Determine the (x, y) coordinate at the center of the cell enclosing the given text.  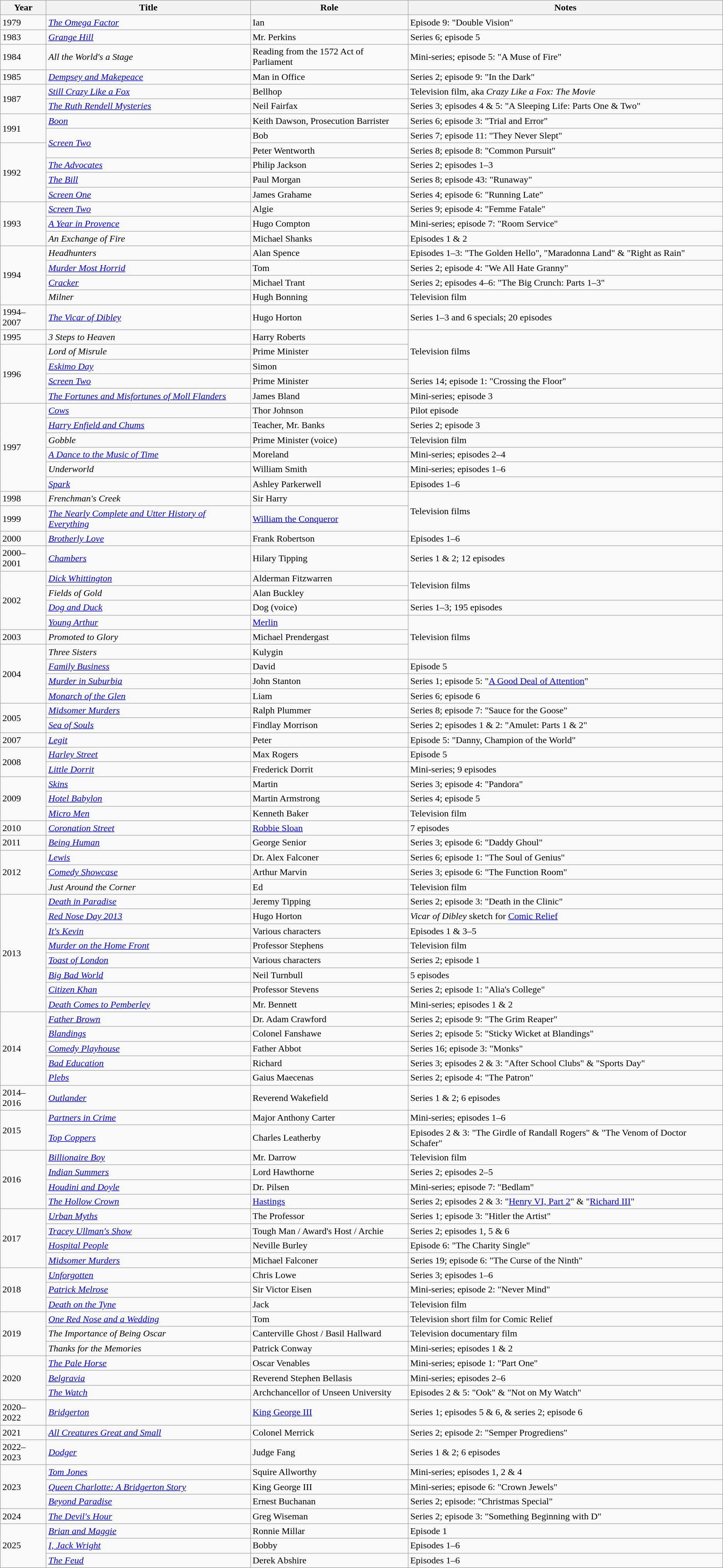
The Fortunes and Misfortunes of Moll Flanders (148, 396)
Ashley Parkerwell (329, 484)
Little Dorrit (148, 769)
The Nearly Complete and Utter History of Everything (148, 519)
One Red Nose and a Wedding (148, 1319)
Series 1; episodes 5 & 6, & series 2; episode 6 (565, 1412)
2018 (23, 1290)
Three Sisters (148, 652)
Tough Man / Award's Host / Archie (329, 1231)
Comedy Playhouse (148, 1048)
Still Crazy Like a Fox (148, 91)
James Bland (329, 396)
The Ruth Rendell Mysteries (148, 106)
Outlander (148, 1098)
2022–2023 (23, 1452)
Hotel Babylon (148, 799)
1995 (23, 337)
Series 16; episode 3: "Monks" (565, 1048)
Blandings (148, 1034)
Grange Hill (148, 37)
Television film, aka Crazy Like a Fox: The Movie (565, 91)
Series 3; episodes 4 & 5: "A Sleeping Life: Parts One & Two" (565, 106)
2008 (23, 762)
Series 1–3 and 6 specials; 20 episodes (565, 317)
Thor Johnson (329, 410)
Frenchman's Creek (148, 499)
Hugo Compton (329, 224)
Series 2; episode 4: "We All Hate Granny" (565, 268)
Title (148, 8)
All Creatures Great and Small (148, 1433)
William Smith (329, 469)
Series 7; episode 11: "They Never Slept" (565, 135)
Simon (329, 366)
Series 1–3; 195 episodes (565, 608)
Harry Roberts (329, 337)
Skins (148, 784)
Year (23, 8)
2010 (23, 828)
Brotherly Love (148, 538)
Death in Paradise (148, 901)
Martin (329, 784)
Series 8; episode 8: "Common Pursuit" (565, 150)
Hilary Tipping (329, 558)
The Devil's Hour (148, 1516)
James Grahame (329, 194)
Series 2; episodes 4–6: "The Big Crunch: Parts 1–3" (565, 283)
Oscar Venables (329, 1363)
Chambers (148, 558)
2024 (23, 1516)
Series 2; episodes 2 & 3: "Henry VI, Part 2" & "Richard III" (565, 1202)
Lord Hawthorne (329, 1172)
Bridgerton (148, 1412)
2009 (23, 799)
Being Human (148, 843)
Just Around the Corner (148, 887)
Series 14; episode 1: "Crossing the Floor" (565, 381)
Series 3; episode 6: "Daddy Ghoul" (565, 843)
Series 2; episode 1: "Alia's College" (565, 990)
Belgravia (148, 1378)
Mini-series; episodes 2–6 (565, 1378)
Richard (329, 1063)
Ed (329, 887)
Colonel Merrick (329, 1433)
Jeremy Tipping (329, 901)
Professor Stephens (329, 946)
Television short film for Comic Relief (565, 1319)
Micro Men (148, 813)
Patrick Conway (329, 1348)
Headhunters (148, 253)
Red Nose Day 2013 (148, 916)
Plebs (148, 1078)
Series 6; episode 6 (565, 696)
Chris Lowe (329, 1275)
2014 (23, 1048)
Television documentary film (565, 1334)
Mini-series; episode 1: "Part One" (565, 1363)
Episodes 1 & 2 (565, 239)
Episodes 2 & 5: "Ook" & "Not on My Watch" (565, 1392)
Kulygin (329, 652)
2020–2022 (23, 1412)
Dodger (148, 1452)
Notes (565, 8)
The Professor (329, 1216)
Michael Prendergast (329, 637)
2012 (23, 872)
Man in Office (329, 77)
I, Jack Wright (148, 1546)
Major Anthony Carter (329, 1118)
Episodes 1–3: "The Golden Hello", "Maradonna Land" & "Right as Rain" (565, 253)
2000 (23, 538)
Episode 9: "Double Vision" (565, 22)
Urban Myths (148, 1216)
Dog (voice) (329, 608)
2016 (23, 1179)
2015 (23, 1130)
Keith Dawson, Prosecution Barrister (329, 121)
2004 (23, 674)
William the Conqueror (329, 519)
2020 (23, 1378)
Series 6; episode 1: "The Soul of Genius" (565, 857)
Fields of Gold (148, 593)
Derek Abshire (329, 1560)
Lord of Misrule (148, 352)
2017 (23, 1238)
Role (329, 8)
Billionaire Boy (148, 1157)
Young Arthur (148, 622)
Jack (329, 1304)
Hastings (329, 1202)
1985 (23, 77)
The Vicar of Dibley (148, 317)
Frank Robertson (329, 538)
Cracker (148, 283)
1994–2007 (23, 317)
Underworld (148, 469)
Father Brown (148, 1019)
2011 (23, 843)
3 Steps to Heaven (148, 337)
Dempsey and Makepeace (148, 77)
David (329, 666)
Neil Fairfax (329, 106)
Series 4; episode 6: "Running Late" (565, 194)
Series 2; episode: "Christmas Special" (565, 1502)
2003 (23, 637)
Top Coppers (148, 1137)
Mr. Bennett (329, 1004)
Thanks for the Memories (148, 1348)
The Watch (148, 1392)
The Hollow Crown (148, 1202)
Mr. Darrow (329, 1157)
Prime Minister (voice) (329, 440)
Gobble (148, 440)
Series 6; episode 3: "Trial and Error" (565, 121)
Beyond Paradise (148, 1502)
Mini-series; episode 7: "Room Service" (565, 224)
Vicar of Dibley sketch for Comic Relief (565, 916)
Citizen Khan (148, 990)
Teacher, Mr. Banks (329, 425)
Mr. Perkins (329, 37)
The Advocates (148, 165)
2002 (23, 600)
Judge Fang (329, 1452)
Series 6; episode 5 (565, 37)
Series 3; episodes 2 & 3: "After School Clubs" & "Sports Day" (565, 1063)
1997 (23, 447)
1987 (23, 99)
Squire Allworthy (329, 1472)
Tracey Ullman's Show (148, 1231)
Peter Wentworth (329, 150)
Series 1; episode 5: "A Good Deal of Attention" (565, 681)
Mini-series; episodes 2–4 (565, 455)
Reading from the 1572 Act of Parliament (329, 57)
1993 (23, 224)
Ernest Buchanan (329, 1502)
Mini-series; episode 2: "Never Mind" (565, 1290)
Series 8; episode 43: "Runaway" (565, 179)
Colonel Fanshawe (329, 1034)
Harley Street (148, 755)
Series 2; episode 9: "In the Dark" (565, 77)
Lewis (148, 857)
Ralph Plummer (329, 711)
Dr. Adam Crawford (329, 1019)
Murder Most Horrid (148, 268)
Algie (329, 209)
Series 2; episode 3: "Something Beginning with D" (565, 1516)
A Dance to the Music of Time (148, 455)
George Senior (329, 843)
Robbie Sloan (329, 828)
Sir Victor Eisen (329, 1290)
1996 (23, 374)
Hugh Bonning (329, 297)
Mini-series; episode 6: "Crown Jewels" (565, 1487)
Bad Education (148, 1063)
Moreland (329, 455)
1991 (23, 128)
Peter (329, 740)
Arthur Marvin (329, 872)
Michael Shanks (329, 239)
Dog and Duck (148, 608)
Series 4; episode 5 (565, 799)
Merlin (329, 622)
Alan Spence (329, 253)
Tom Jones (148, 1472)
Promoted to Glory (148, 637)
Series 8; episode 7: "Sauce for the Goose" (565, 711)
A Year in Provence (148, 224)
Dick Whittington (148, 578)
Series 3; episode 4: "Pandora" (565, 784)
Bob (329, 135)
The Omega Factor (148, 22)
Monarch of the Glen (148, 696)
Findlay Morrison (329, 725)
2025 (23, 1546)
Max Rogers (329, 755)
Series 2; episode 9: "The Grim Reaper" (565, 1019)
Archchancellor of Unseen University (329, 1392)
Series 9; episode 4: "Femme Fatale" (565, 209)
Episode 1 (565, 1531)
Reverend Wakefield (329, 1098)
Sir Harry (329, 499)
Unforgotten (148, 1275)
Mini-series; episode 5: "A Muse of Fire" (565, 57)
Legit (148, 740)
Eskimo Day (148, 366)
Episode 5: "Danny, Champion of the World" (565, 740)
1998 (23, 499)
Screen One (148, 194)
Partners in Crime (148, 1118)
Series 2; episode 5: "Sticky Wicket at Blandings" (565, 1034)
2000–2001 (23, 558)
Coronation Street (148, 828)
Sea of Souls (148, 725)
Houdini and Doyle (148, 1187)
Boon (148, 121)
Series 2; episode 3 (565, 425)
Reverend Stephen Bellasis (329, 1378)
Professor Stevens (329, 990)
Patrick Melrose (148, 1290)
2014–2016 (23, 1098)
Ian (329, 22)
2013 (23, 953)
Series 2; episode 4: "The Patron" (565, 1078)
Series 2; episodes 2–5 (565, 1172)
An Exchange of Fire (148, 239)
Murder in Suburbia (148, 681)
Episodes 2 & 3: "The Girdle of Randall Rogers" & "The Venom of Doctor Schafer" (565, 1137)
Mini-series; 9 episodes (565, 769)
Dr. Pilsen (329, 1187)
Comedy Showcase (148, 872)
Series 19; episode 6: "The Curse of the Ninth" (565, 1260)
It's Kevin (148, 931)
Series 2; episodes 1–3 (565, 165)
1979 (23, 22)
Indian Summers (148, 1172)
Paul Morgan (329, 179)
Father Abbot (329, 1048)
Death Comes to Pemberley (148, 1004)
Cows (148, 410)
Series 2; episode 2: "Semper Progrediens" (565, 1433)
Hospital People (148, 1246)
Series 2; episode 3: "Death in the Clinic" (565, 901)
Series 1 & 2; 12 episodes (565, 558)
2019 (23, 1334)
Series 2; episode 1 (565, 960)
1994 (23, 275)
Spark (148, 484)
Milner (148, 297)
Alan Buckley (329, 593)
Neil Turnbull (329, 975)
2021 (23, 1433)
The Bill (148, 179)
Series 2; episodes 1 & 2: "Amulet: Parts 1 & 2" (565, 725)
Gaius Maecenas (329, 1078)
Toast of London (148, 960)
2007 (23, 740)
Mini-series; episodes 1, 2 & 4 (565, 1472)
Ronnie Millar (329, 1531)
Family Business (148, 666)
Death on the Tyne (148, 1304)
1983 (23, 37)
Episode 6: "The Charity Single" (565, 1246)
1984 (23, 57)
The Importance of Being Oscar (148, 1334)
John Stanton (329, 681)
Episodes 1 & 3–5 (565, 931)
Murder on the Home Front (148, 946)
Series 1; episode 3: "Hitler the Artist" (565, 1216)
Mini-series; episode 3 (565, 396)
Canterville Ghost / Basil Hallward (329, 1334)
Martin Armstrong (329, 799)
Pilot episode (565, 410)
Series 3; episodes 1–6 (565, 1275)
Frederick Dorrit (329, 769)
1992 (23, 172)
Michael Trant (329, 283)
Dr. Alex Falconer (329, 857)
2023 (23, 1487)
Brian and Maggie (148, 1531)
Neville Burley (329, 1246)
All the World's a Stage (148, 57)
1999 (23, 519)
5 episodes (565, 975)
2005 (23, 718)
Bobby (329, 1546)
Bellhop (329, 91)
Queen Charlotte: A Bridgerton Story (148, 1487)
The Feud (148, 1560)
Charles Leatherby (329, 1137)
The Pale Horse (148, 1363)
Michael Falconer (329, 1260)
Liam (329, 696)
Big Bad World (148, 975)
7 episodes (565, 828)
Alderman Fitzwarren (329, 578)
Greg Wiseman (329, 1516)
Harry Enfield and Chums (148, 425)
Series 2; episodes 1, 5 & 6 (565, 1231)
Mini-series; episode 7: "Bedlam" (565, 1187)
Philip Jackson (329, 165)
Kenneth Baker (329, 813)
Series 3; episode 6: "The Function Room" (565, 872)
